From the cell containing the given text, extract its center point as [X, Y] coordinate. 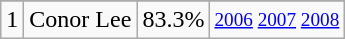
Conor Lee [80, 20]
2006 2007 2008 [277, 20]
1 [12, 20]
83.3% [174, 20]
